Scan for the cell matching the given text and deliver its [x, y] coordinate at center. 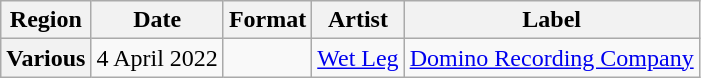
Region [46, 20]
4 April 2022 [157, 58]
Label [552, 20]
Various [46, 58]
Domino Recording Company [552, 58]
Format [267, 20]
Date [157, 20]
Artist [358, 20]
Wet Leg [358, 58]
